Identify which cell holds the provided text, then report its [X, Y] central coordinate. 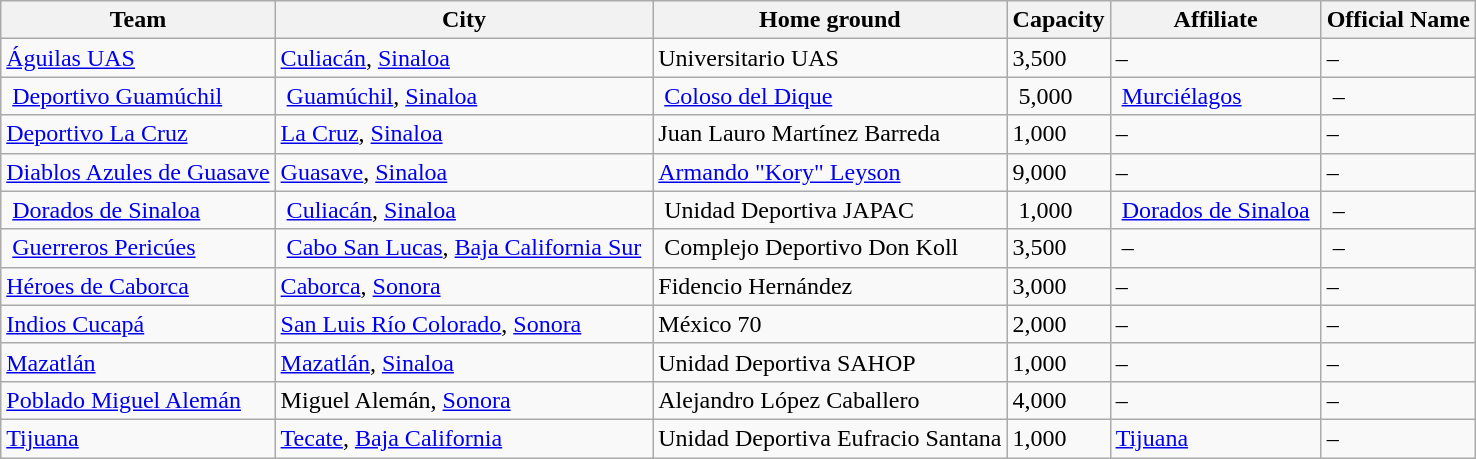
Affiliate [1216, 20]
3,000 [1058, 286]
Fidencio Hernández [830, 286]
San Luis Río Colorado, Sonora [464, 324]
Coloso del Dique [830, 96]
Diablos Azules de Guasave [138, 172]
9,000 [1058, 172]
Miguel Alemán, Sonora [464, 400]
Guamúchil, Sinaloa [464, 96]
Official Name [1398, 20]
Guasave, Sinaloa [464, 172]
Complejo Deportivo Don Koll [830, 248]
5,000 [1058, 96]
Team [138, 20]
Tecate, Baja California [464, 438]
Héroes de Caborca [138, 286]
Deportivo La Cruz [138, 134]
Unidad Deportiva JAPAC [830, 210]
Juan Lauro Martínez Barreda [830, 134]
Indios Cucapá [138, 324]
Cabo San Lucas, Baja California Sur [464, 248]
México 70 [830, 324]
Unidad Deportiva Eufracio Santana [830, 438]
Universitario UAS [830, 58]
Capacity [1058, 20]
Deportivo Guamúchil [138, 96]
Alejandro López Caballero [830, 400]
Caborca, Sonora [464, 286]
Armando "Kory" Leyson [830, 172]
Poblado Miguel Alemán [138, 400]
Águilas UAS [138, 58]
Mazatlán, Sinaloa [464, 362]
4,000 [1058, 400]
Guerreros Pericúes [138, 248]
Home ground [830, 20]
Unidad Deportiva SAHOP [830, 362]
Murciélagos [1216, 96]
Mazatlán [138, 362]
2,000 [1058, 324]
La Cruz, Sinaloa [464, 134]
City [464, 20]
